Return (X, Y) of the center of cell containing provided text 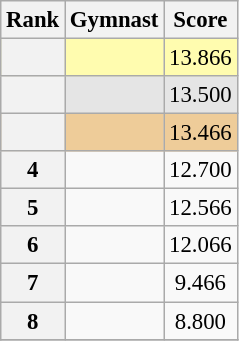
12.700 (200, 170)
Rank (33, 20)
9.466 (200, 283)
12.566 (200, 208)
4 (33, 170)
13.466 (200, 133)
12.066 (200, 245)
Gymnast (114, 20)
6 (33, 245)
7 (33, 283)
8 (33, 321)
5 (33, 208)
13.866 (200, 58)
8.800 (200, 321)
13.500 (200, 95)
Score (200, 20)
